Identify which cell holds the provided text, then report its [x, y] central coordinate. 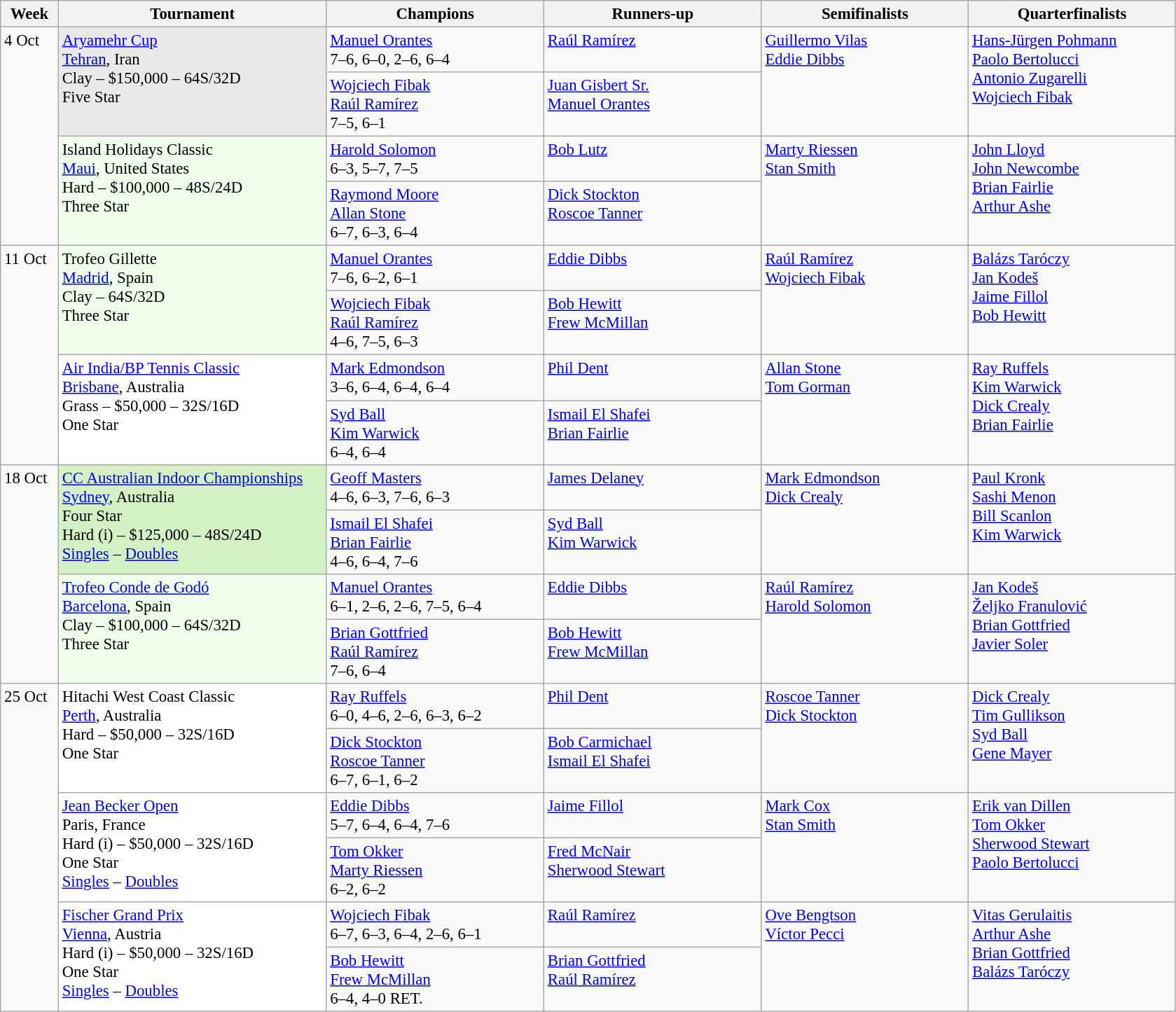
25 Oct [29, 847]
Balázs Taróczy Jan Kodeš Jaime Fillol Bob Hewitt [1072, 300]
Raymond Moore Allan Stone 6–7, 6–3, 6–4 [436, 214]
Geoff Masters 4–6, 6–3, 7–6, 6–3 [436, 487]
11 Oct [29, 355]
Brian Gottfried Raúl Ramírez 7–6, 6–4 [436, 651]
Jaime Fillol [653, 815]
Jan Kodeš Željko Franulović Brian Gottfried Javier Soler [1072, 628]
Juan Gisbert Sr. Manuel Orantes [653, 104]
Paul Kronk Sashi Menon Bill Scanlon Kim Warwick [1072, 519]
Hans-Jürgen Pohmann Paolo Bertolucci Antonio Zugarelli Wojciech Fibak [1072, 82]
Raúl Ramírez Harold Solomon [865, 628]
Ove Bengtson Víctor Pecci [865, 957]
Fischer Grand Prix Vienna, Austria Hard (i) – $50,000 – 32S/16D One Star Singles – Doubles [192, 957]
4 Oct [29, 137]
Ray Ruffels Kim Warwick Dick Crealy Brian Fairlie [1072, 410]
Mark Cox Stan Smith [865, 847]
Ismail El Shafei Brian Fairlie 4–6, 6–4, 7–6 [436, 542]
Vitas Gerulaitis Arthur Ashe Brian Gottfried Balázs Taróczy [1072, 957]
Aryamehr Cup Tehran, Iran Clay – $150,000 – 64S/32D Five Star [192, 82]
Bob Carmichael Ismail El Shafei [653, 761]
Tom Okker Marty Riessen 6–2, 6–2 [436, 870]
Dick Stockton Roscoe Tanner 6–7, 6–1, 6–2 [436, 761]
Trofeo Conde de Godó Barcelona, Spain Clay – $100,000 – 64S/32D Three Star [192, 628]
Bob Lutz [653, 160]
Manuel Orantes 7–6, 6–2, 6–1 [436, 269]
Ismail El Shafei Brian Fairlie [653, 433]
Syd Ball Kim Warwick [653, 542]
Wojciech Fibak Raúl Ramírez 7–5, 6–1 [436, 104]
Dick Stockton Roscoe Tanner [653, 214]
Runners-up [653, 14]
Quarterfinalists [1072, 14]
Fred McNair Sherwood Stewart [653, 870]
Guillermo Vilas Eddie Dibbs [865, 82]
Harold Solomon 6–3, 5–7, 7–5 [436, 160]
Syd Ball Kim Warwick 6–4, 6–4 [436, 433]
Raúl Ramírez Wojciech Fibak [865, 300]
Ray Ruffels 6–0, 4–6, 2–6, 6–3, 6–2 [436, 706]
Manuel Orantes 6–1, 2–6, 2–6, 7–5, 6–4 [436, 597]
18 Oct [29, 574]
Bob Hewitt Frew McMillan 6–4, 4–0 RET. [436, 980]
Eddie Dibbs 5–7, 6–4, 6–4, 7–6 [436, 815]
Dick Crealy Tim Gullikson Syd Ball Gene Mayer [1072, 738]
Brian Gottfried Raúl Ramírez [653, 980]
Jean Becker Open Paris, France Hard (i) – $50,000 – 32S/16D One Star Singles – Doubles [192, 847]
Trofeo Gillette Madrid, Spain Clay – 64S/32D Three Star [192, 300]
Erik van Dillen Tom Okker Sherwood Stewart Paolo Bertolucci [1072, 847]
Manuel Orantes 7–6, 6–0, 2–6, 6–4 [436, 50]
Marty Riessen Stan Smith [865, 191]
Wojciech Fibak Raúl Ramírez 4–6, 7–5, 6–3 [436, 324]
Air India/BP Tennis Classic Brisbane, Australia Grass – $50,000 – 32S/16D One Star [192, 410]
Week [29, 14]
Allan Stone Tom Gorman [865, 410]
John Lloyd John Newcombe Brian Fairlie Arthur Ashe [1072, 191]
Champions [436, 14]
Tournament [192, 14]
Roscoe Tanner Dick Stockton [865, 738]
Semifinalists [865, 14]
Mark Edmondson Dick Crealy [865, 519]
Island Holidays Classic Maui, United States Hard – $100,000 – 48S/24D Three Star [192, 191]
Hitachi West Coast Classic Perth, Australia Hard – $50,000 – 32S/16D One Star [192, 738]
CC Australian Indoor Championships Sydney, Australia Four Star Hard (i) – $125,000 – 48S/24D Singles – Doubles [192, 519]
Wojciech Fibak 6–7, 6–3, 6–4, 2–6, 6–1 [436, 924]
James Delaney [653, 487]
Mark Edmondson 3–6, 6–4, 6–4, 6–4 [436, 378]
